Detect which cell encompasses the target text, then output its [X, Y] center coordinate. 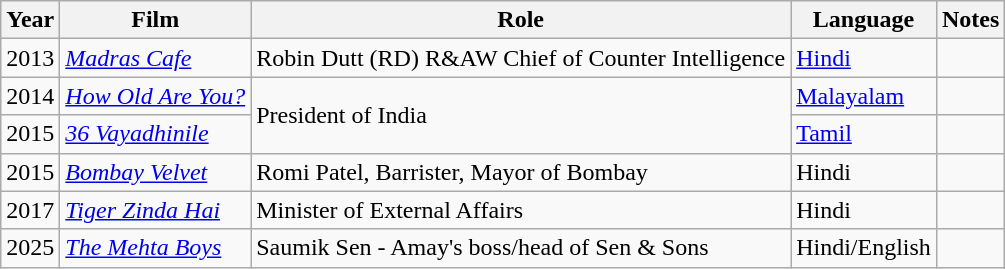
Saumik Sen - Amay's boss/head of Sen & Sons [521, 248]
Hindi/English [864, 248]
Bombay Velvet [156, 172]
Malayalam [864, 96]
2014 [30, 96]
2017 [30, 210]
Robin Dutt (RD) R&AW Chief of Counter Intelligence [521, 58]
Role [521, 20]
2025 [30, 248]
Tiger Zinda Hai [156, 210]
36 Vayadhinile [156, 134]
Language [864, 20]
Year [30, 20]
Romi Patel, Barrister, Mayor of Bombay [521, 172]
How Old Are You? [156, 96]
2013 [30, 58]
Madras Cafe [156, 58]
Tamil [864, 134]
Minister of External Affairs [521, 210]
Notes [970, 20]
The Mehta Boys [156, 248]
President of India [521, 115]
Film [156, 20]
